Pinpoint the cell where the given text exists, returning its [x, y] midpoint coordinate. 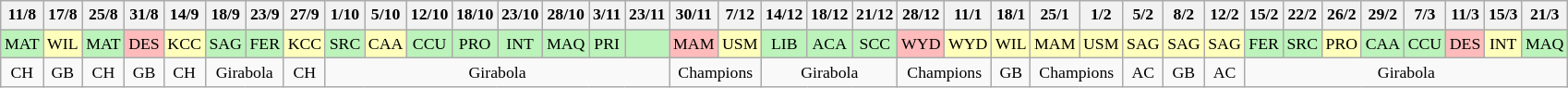
21/12 [875, 15]
3/11 [608, 15]
27/9 [305, 15]
12/2 [1224, 15]
8/2 [1184, 15]
30/11 [694, 15]
25/8 [103, 15]
1/2 [1101, 15]
7/12 [741, 15]
18/12 [829, 15]
5/2 [1143, 15]
15/3 [1503, 15]
25/1 [1055, 15]
23/11 [647, 15]
5/10 [386, 15]
21/3 [1545, 15]
28/10 [566, 15]
18/9 [225, 15]
11/3 [1465, 15]
14/9 [185, 15]
17/8 [63, 15]
29/2 [1382, 15]
11/1 [968, 15]
7/3 [1424, 15]
12/10 [430, 15]
1/10 [344, 15]
18/1 [1011, 15]
15/2 [1263, 15]
28/12 [922, 15]
SCC [875, 44]
LIB [785, 44]
14/12 [785, 15]
22/2 [1302, 15]
11/8 [22, 15]
26/2 [1341, 15]
ACA [829, 44]
PRI [608, 44]
18/10 [475, 15]
23/9 [264, 15]
23/10 [521, 15]
31/8 [144, 15]
